Search for the cell housing the specified text and yield its [x, y] center coordinate. 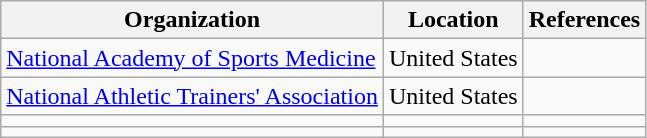
National Academy of Sports Medicine [192, 58]
National Athletic Trainers' Association [192, 96]
Organization [192, 20]
References [584, 20]
Location [453, 20]
